From the cell containing the given text, extract its center point as [x, y] coordinate. 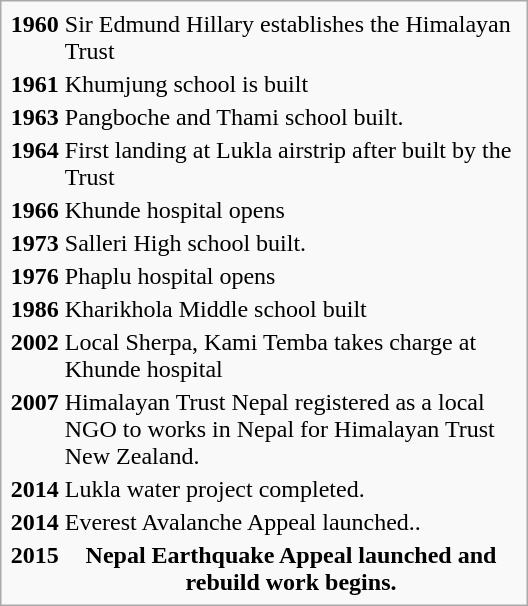
1960 [34, 38]
Salleri High school built. [290, 243]
1973 [34, 243]
Everest Avalanche Appeal launched.. [290, 522]
Sir Edmund Hillary establishes the Himalayan Trust [290, 38]
2007 [34, 429]
1966 [34, 210]
First landing at Lukla airstrip after built by the Trust [290, 164]
2015 [34, 568]
Himalayan Trust Nepal registered as a local NGO to works in Nepal for Himalayan Trust New Zealand. [290, 429]
Nepal Earthquake Appeal launched and rebuild work begins. [290, 568]
1963 [34, 117]
Phaplu hospital opens [290, 276]
1976 [34, 276]
Khumjung school is built [290, 84]
1964 [34, 164]
Lukla water project completed. [290, 489]
2002 [34, 356]
Pangboche and Thami school built. [290, 117]
1986 [34, 309]
Kharikhola Middle school built [290, 309]
Khunde hospital opens [290, 210]
Local Sherpa, Kami Temba takes charge at Khunde hospital [290, 356]
1961 [34, 84]
